Pinpoint the cell where the given text exists, returning its [X, Y] midpoint coordinate. 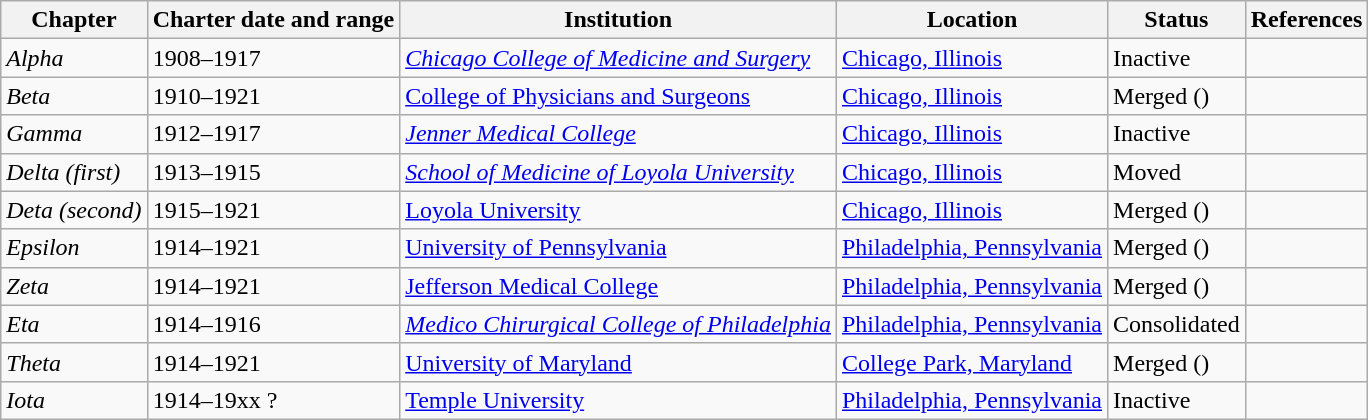
Eta [74, 324]
University of Maryland [618, 362]
1912–1917 [274, 134]
School of Medicine of Loyola University [618, 172]
Alpha [74, 58]
Gamma [74, 134]
Temple University [618, 400]
Status [1177, 20]
Iota [74, 400]
Charter date and range [274, 20]
Jenner Medical College [618, 134]
Zeta [74, 286]
1914–1916 [274, 324]
Loyola University [618, 210]
Chicago College of Medicine and Surgery [618, 58]
Consolidated [1177, 324]
References [1306, 20]
Beta [74, 96]
College Park, Maryland [972, 362]
Jefferson Medical College [618, 286]
University of Pennsylvania [618, 248]
1910–1921 [274, 96]
1915–1921 [274, 210]
Chapter [74, 20]
Theta [74, 362]
Delta (first) [74, 172]
1908–1917 [274, 58]
Institution [618, 20]
Medico Chirurgical College of Philadelphia [618, 324]
College of Physicians and Surgeons [618, 96]
1913–1915 [274, 172]
Moved [1177, 172]
Location [972, 20]
Deta (second) [74, 210]
1914–19xx ? [274, 400]
Epsilon [74, 248]
